Pinpoint the cell where the given text exists, returning its [x, y] midpoint coordinate. 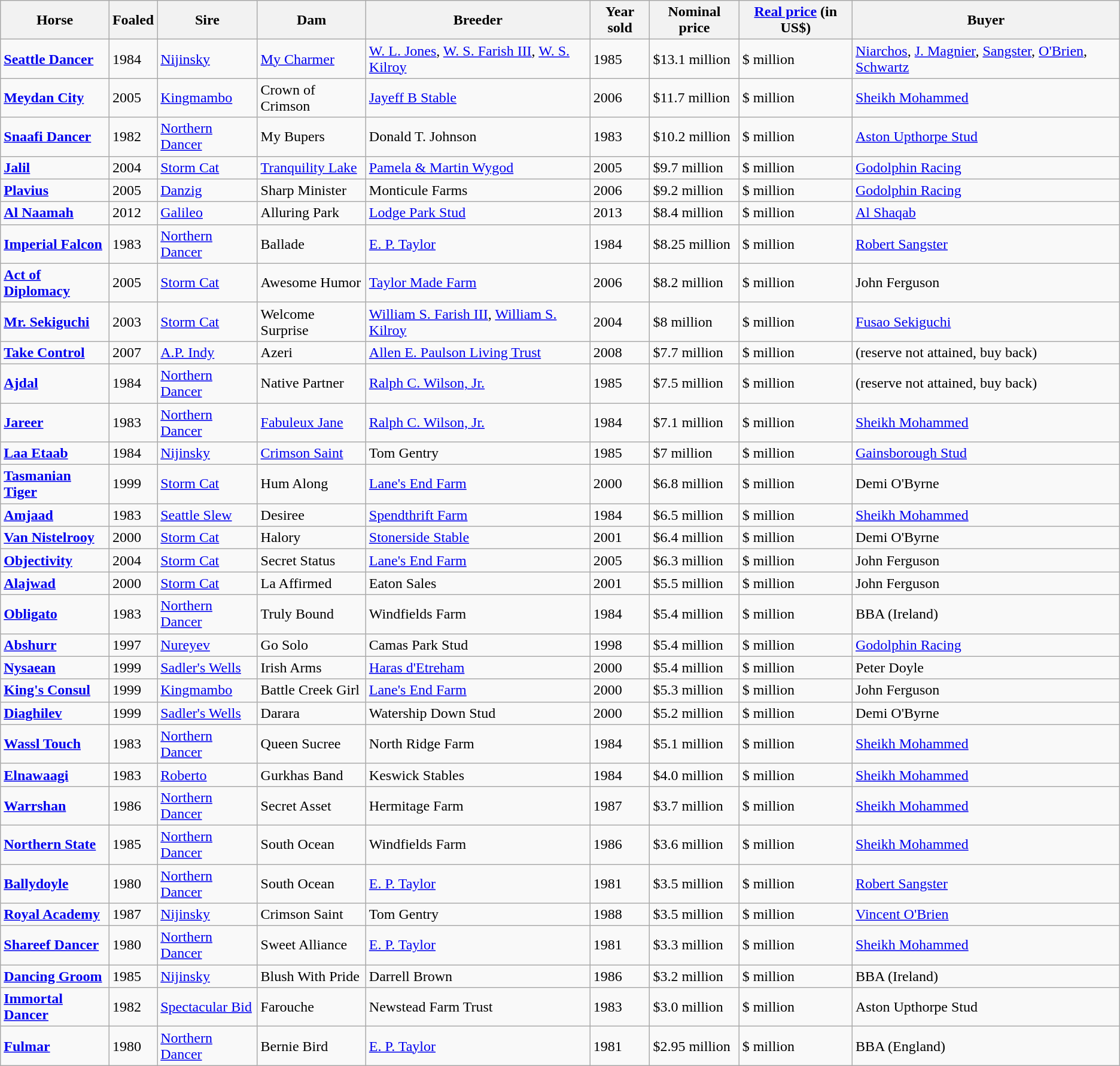
Keswick Stables [477, 775]
Alajwad [55, 583]
$3.7 million [694, 805]
Seattle Dancer [55, 59]
$4.0 million [694, 775]
Awesome Humor [311, 282]
Truly Bound [311, 614]
2003 [133, 322]
$8.2 million [694, 282]
Tasmanian Tiger [55, 485]
Diaghilev [55, 713]
$3.6 million [694, 845]
Lodge Park Stud [477, 213]
Al Shaqab [986, 213]
Battle Creek Girl [311, 690]
W. L. Jones, W. S. Farish III, W. S. Kilroy [477, 59]
$6.3 million [694, 561]
Pamela & Martin Wygod [477, 167]
$3.3 million [694, 945]
Vincent O'Brien [986, 915]
Foaled [133, 20]
Stonerside Stable [477, 538]
Abshurr [55, 645]
$7.7 million [694, 352]
Secret Asset [311, 805]
King's Consul [55, 690]
Darrell Brown [477, 976]
Dancing Groom [55, 976]
Seattle Slew [207, 515]
Blush With Pride [311, 976]
$9.7 million [694, 167]
Breeder [477, 20]
Roberto [207, 775]
My Charmer [311, 59]
$5.3 million [694, 690]
$5.5 million [694, 583]
$6.4 million [694, 538]
Buyer [986, 20]
$5.2 million [694, 713]
Irish Arms [311, 668]
Azeri [311, 352]
Laa Etaab [55, 453]
Immortal Dancer [55, 1007]
Royal Academy [55, 915]
Niarchos, J. Magnier, Sangster, O'Brien, Schwartz [986, 59]
Newstead Farm Trust [477, 1007]
Jalil [55, 167]
$7.5 million [694, 383]
Hum Along [311, 485]
Gainsborough Stud [986, 453]
Welcome Surprise [311, 322]
Go Solo [311, 645]
La Affirmed [311, 583]
Farouche [311, 1007]
2012 [133, 213]
Jareer [55, 422]
Northern State [55, 845]
Imperial Falcon [55, 244]
Bernie Bird [311, 1046]
2008 [620, 352]
North Ridge Farm [477, 744]
Watership Down Stud [477, 713]
Monticule Farms [477, 190]
$7 million [694, 453]
Warrshan [55, 805]
Year sold [620, 20]
Act of Diplomacy [55, 282]
Fusao Sekiguchi [986, 322]
Fulmar [55, 1046]
$7.1 million [694, 422]
Alluring Park [311, 213]
$3.2 million [694, 976]
1988 [620, 915]
Amjaad [55, 515]
Sharp Minister [311, 190]
$8.25 million [694, 244]
Al Naamah [55, 213]
$2.95 million [694, 1046]
William S. Farish III, William S. Kilroy [477, 322]
1998 [620, 645]
Ajdal [55, 383]
$5.1 million [694, 744]
Haras d'Etreham [477, 668]
Gurkhas Band [311, 775]
Elnawaagi [55, 775]
Darara [311, 713]
Allen E. Paulson Living Trust [477, 352]
$6.8 million [694, 485]
Nominal price [694, 20]
$11.7 million [694, 98]
Danzig [207, 190]
Snaafi Dancer [55, 136]
Plavius [55, 190]
Real price (in US$) [796, 20]
Native Partner [311, 383]
Desiree [311, 515]
Crown of Crimson [311, 98]
Jayeff B Stable [477, 98]
Objectivity [55, 561]
Van Nistelrooy [55, 538]
Shareef Dancer [55, 945]
2013 [620, 213]
Donald T. Johnson [477, 136]
My Bupers [311, 136]
Peter Doyle [986, 668]
Wassl Touch [55, 744]
Meydan City [55, 98]
$13.1 million [694, 59]
Eaton Sales [477, 583]
Fabuleux Jane [311, 422]
BBA (England) [986, 1046]
Take Control [55, 352]
$9.2 million [694, 190]
Sweet Alliance [311, 945]
Dam [311, 20]
Secret Status [311, 561]
$3.0 million [694, 1007]
Halory [311, 538]
1997 [133, 645]
Tranquility Lake [311, 167]
Spectacular Bid [207, 1007]
Mr. Sekiguchi [55, 322]
$6.5 million [694, 515]
A.P. Indy [207, 352]
Galileo [207, 213]
Horse [55, 20]
Obligato [55, 614]
Queen Sucree [311, 744]
Nysaean [55, 668]
Nureyev [207, 645]
$8.4 million [694, 213]
Ballade [311, 244]
2007 [133, 352]
$8 million [694, 322]
Spendthrift Farm [477, 515]
Camas Park Stud [477, 645]
Hermitage Farm [477, 805]
Ballydoyle [55, 883]
Taylor Made Farm [477, 282]
Sire [207, 20]
$10.2 million [694, 136]
